For the text-containing cell, return its midpoint in [X, Y] coordinate format. 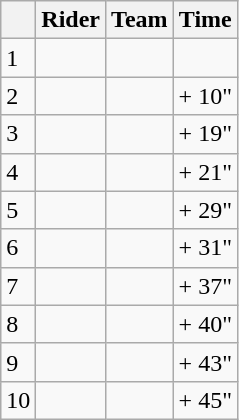
+ 37" [205, 286]
1 [18, 58]
5 [18, 210]
8 [18, 324]
+ 43" [205, 362]
+ 31" [205, 248]
7 [18, 286]
+ 29" [205, 210]
10 [18, 400]
+ 10" [205, 96]
+ 21" [205, 172]
3 [18, 134]
Rider [71, 20]
+ 40" [205, 324]
Time [205, 20]
4 [18, 172]
9 [18, 362]
2 [18, 96]
+ 19" [205, 134]
6 [18, 248]
+ 45" [205, 400]
Team [140, 20]
